Detect which cell encompasses the target text, then output its [x, y] center coordinate. 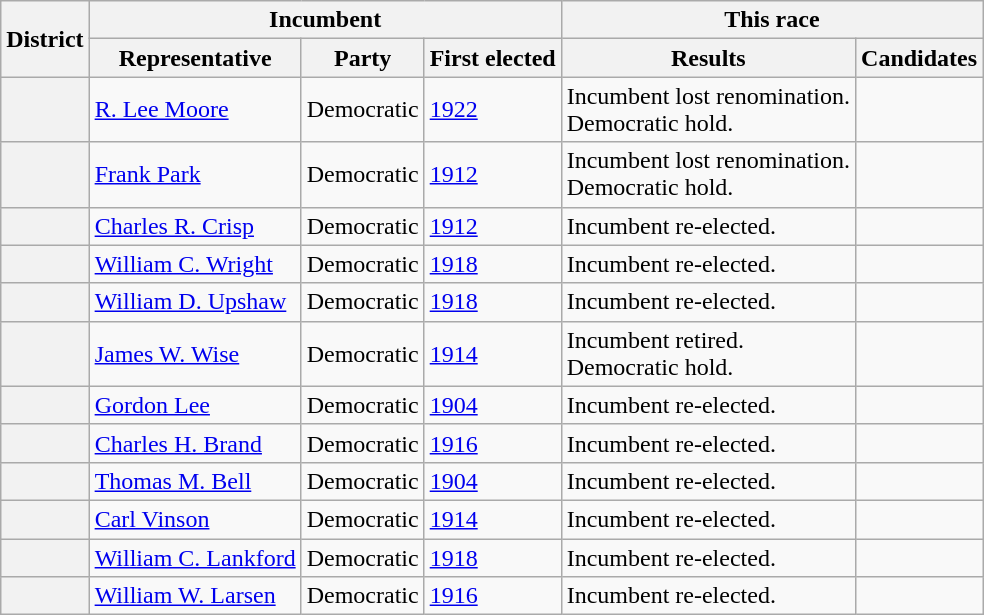
Charles R. Crisp [195, 226]
First elected [492, 58]
Incumbent [325, 20]
William C. Wright [195, 264]
Gordon Lee [195, 405]
Results [708, 58]
Representative [195, 58]
Carl Vinson [195, 519]
William C. Lankford [195, 557]
R. Lee Moore [195, 110]
This race [772, 20]
Incumbent retired.Democratic hold. [708, 354]
1922 [492, 110]
Candidates [920, 58]
James W. Wise [195, 354]
Party [362, 58]
Thomas M. Bell [195, 481]
William W. Larsen [195, 596]
Frank Park [195, 174]
District [45, 39]
William D. Upshaw [195, 302]
Charles H. Brand [195, 443]
